Capture the cell that displays the provided text and extract its [X, Y] central coordinate. 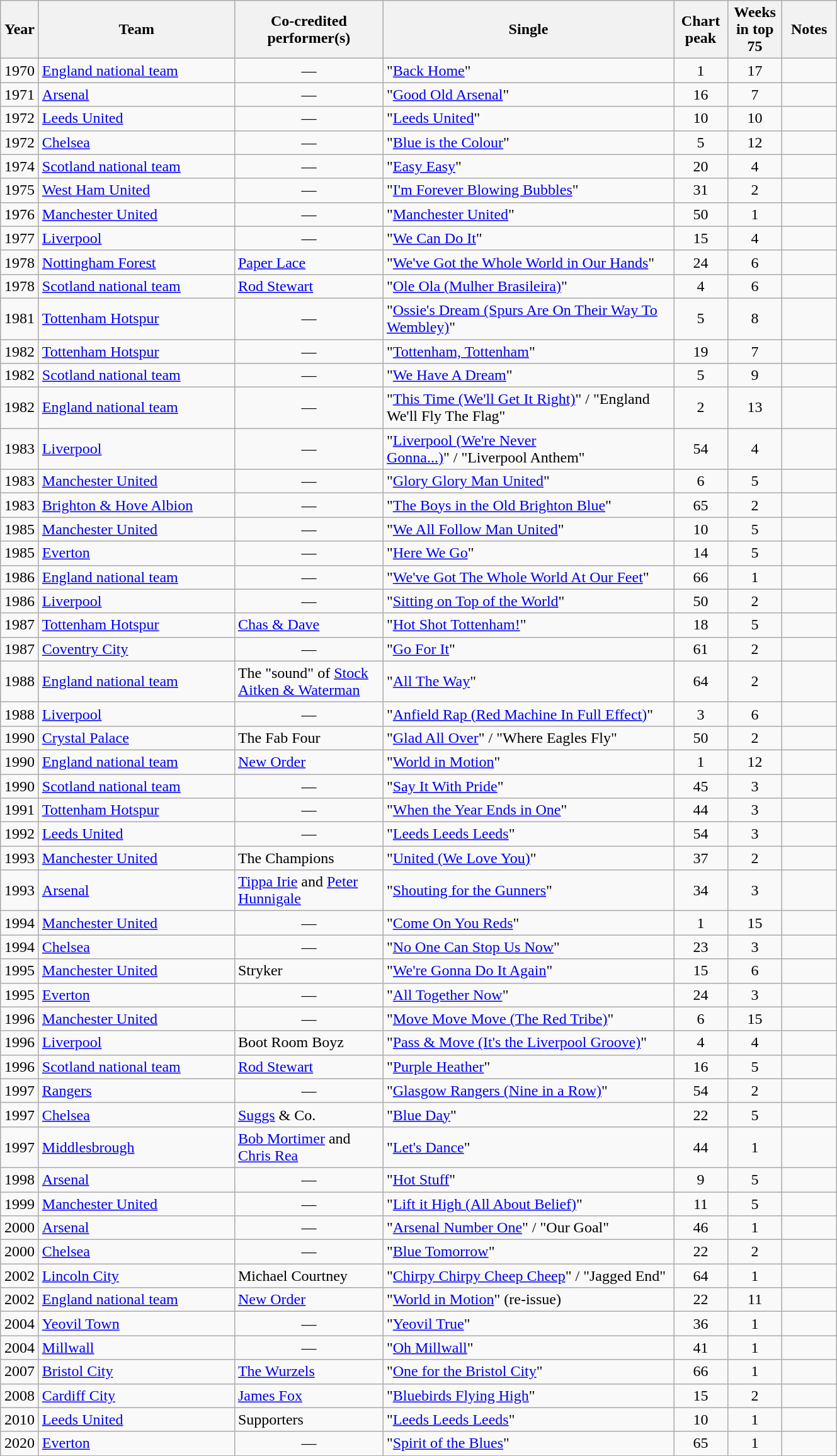
"Bluebirds Flying High" [528, 1396]
"Here We Go" [528, 553]
"Liverpool (We're Never Gonna...)" / "Liverpool Anthem" [528, 449]
1974 [20, 166]
"No One Can Stop Us Now" [528, 947]
Coventry City [136, 649]
Middlesbrough [136, 1147]
Weeks in top 75 [755, 30]
Crystal Palace [136, 738]
45 [701, 786]
18 [701, 625]
"Glory Glory Man United" [528, 481]
"Yeovil True" [528, 1324]
"Let's Dance" [528, 1147]
34 [701, 891]
Tippa Irie and Peter Hunnigale [309, 891]
36 [701, 1324]
"Leeds United" [528, 118]
"Manchester United" [528, 214]
20 [701, 166]
1977 [20, 238]
"Glad All Over" / "Where Eagles Fly" [528, 738]
"Anfield Rap (Red Machine In Full Effect)" [528, 714]
Year [20, 30]
James Fox [309, 1396]
1992 [20, 834]
"Back Home" [528, 71]
"Go For It" [528, 649]
"Hot Shot Tottenham!" [528, 625]
"World in Motion" (re-issue) [528, 1300]
Single [528, 30]
31 [701, 190]
Cardiff City [136, 1396]
The Fab Four [309, 738]
Michael Courtney [309, 1276]
"Glasgow Rangers (Nine in a Row)" [528, 1091]
13 [755, 408]
"Pass & Move (It's the Liverpool Groove)" [528, 1043]
2007 [20, 1372]
1999 [20, 1204]
Brighton & Hove Albion [136, 505]
"Blue is the Colour" [528, 142]
The Champions [309, 858]
"Come On You Reds" [528, 923]
2008 [20, 1396]
The Wurzels [309, 1372]
"Chirpy Chirpy Cheep Cheep" / "Jagged End" [528, 1276]
"The Boys in the Old Brighton Blue" [528, 505]
"Good Old Arsenal" [528, 95]
14 [701, 553]
"Say It With Pride" [528, 786]
Bob Mortimer and Chris Rea [309, 1147]
"Lift it High (All About Belief)" [528, 1204]
West Ham United [136, 190]
"Shouting for the Gunners" [528, 891]
"Move Move Move (The Red Tribe)" [528, 1019]
Chas & Dave [309, 625]
Team [136, 30]
1991 [20, 810]
19 [701, 351]
1975 [20, 190]
Notes [809, 30]
"World in Motion" [528, 762]
Millwall [136, 1348]
"We're Gonna Do It Again" [528, 971]
8 [755, 319]
Co-credited performer(s) [309, 30]
"We Have A Dream" [528, 375]
Boot Room Boyz [309, 1043]
"Easy Easy" [528, 166]
The "sound" of Stock Aitken & Waterman [309, 682]
Chart peak [701, 30]
"One for the Bristol City" [528, 1372]
1970 [20, 71]
"We've Got the Whole World in Our Hands" [528, 262]
"Hot Stuff" [528, 1179]
"All The Way" [528, 682]
46 [701, 1228]
Suggs & Co. [309, 1115]
"Ossie's Dream (Spurs Are On Their Way To Wembley)" [528, 319]
"Sitting on Top of the World" [528, 601]
37 [701, 858]
"This Time (We'll Get It Right)" / "England We'll Fly The Flag" [528, 408]
1976 [20, 214]
Nottingham Forest [136, 262]
"When the Year Ends in One" [528, 810]
"Ole Ola (Mulher Brasileira)" [528, 286]
23 [701, 947]
41 [701, 1348]
"I'm Forever Blowing Bubbles" [528, 190]
Lincoln City [136, 1276]
1998 [20, 1179]
"Purple Heather" [528, 1067]
"All Together Now" [528, 995]
"We've Got The Whole World At Our Feet" [528, 577]
"Oh Millwall" [528, 1348]
1981 [20, 319]
Paper Lace [309, 262]
"Spirit of the Blues" [528, 1443]
Rangers [136, 1091]
"Arsenal Number One" / "Our Goal" [528, 1228]
2010 [20, 1419]
Supporters [309, 1419]
"We Can Do It" [528, 238]
"Blue Day" [528, 1115]
17 [755, 71]
"Tottenham, Tottenham" [528, 351]
"We All Follow Man United" [528, 529]
61 [701, 649]
Yeovil Town [136, 1324]
"United (We Love You)" [528, 858]
"Blue Tomorrow" [528, 1252]
Bristol City [136, 1372]
2020 [20, 1443]
1971 [20, 95]
Stryker [309, 971]
